Determine the [X, Y] coordinate at the center of the cell enclosing the given text.  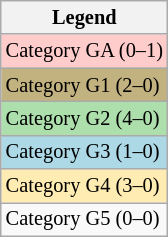
Category G3 (1–0) [84, 152]
Category GA (0–1) [84, 51]
Legend [84, 17]
Category G4 (3–0) [84, 186]
Category G2 (4–0) [84, 118]
Category G5 (0–0) [84, 219]
Category G1 (2–0) [84, 85]
